Return the (x, y) coordinate for the center point of the cell that contains the specified text.  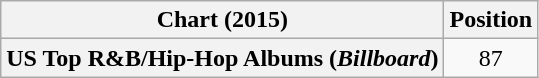
US Top R&B/Hip-Hop Albums (Billboard) (222, 58)
Chart (2015) (222, 20)
87 (491, 58)
Position (491, 20)
